Pinpoint the cell where the given text exists, returning its [X, Y] midpoint coordinate. 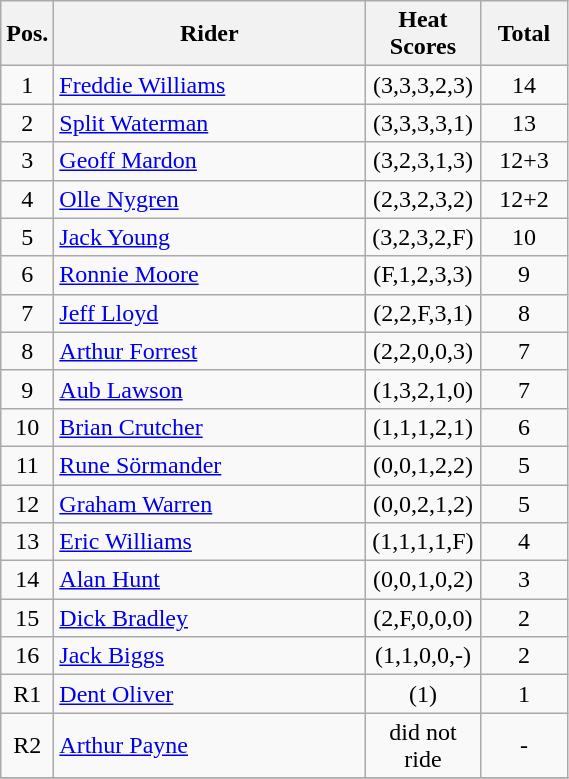
Olle Nygren [210, 199]
(0,0,2,1,2) [423, 503]
Jack Biggs [210, 656]
Rider [210, 34]
(3,3,3,2,3) [423, 85]
Ronnie Moore [210, 275]
(2,3,2,3,2) [423, 199]
15 [28, 618]
Jeff Lloyd [210, 313]
Dick Bradley [210, 618]
12 [28, 503]
Pos. [28, 34]
Jack Young [210, 237]
(3,3,3,3,1) [423, 123]
Alan Hunt [210, 580]
(3,2,3,1,3) [423, 161]
Freddie Williams [210, 85]
(2,F,0,0,0) [423, 618]
Split Waterman [210, 123]
Heat Scores [423, 34]
(1,1,1,2,1) [423, 427]
12+3 [524, 161]
Aub Lawson [210, 389]
(1,3,2,1,0) [423, 389]
(0,0,1,0,2) [423, 580]
(1) [423, 694]
R1 [28, 694]
R2 [28, 746]
(1,1,1,1,F) [423, 542]
11 [28, 465]
Arthur Payne [210, 746]
Brian Crutcher [210, 427]
12+2 [524, 199]
Total [524, 34]
did not ride [423, 746]
Arthur Forrest [210, 351]
(2,2,F,3,1) [423, 313]
16 [28, 656]
- [524, 746]
(F,1,2,3,3) [423, 275]
(0,0,1,2,2) [423, 465]
Eric Williams [210, 542]
Rune Sörmander [210, 465]
(1,1,0,0,-) [423, 656]
Geoff Mardon [210, 161]
(3,2,3,2,F) [423, 237]
Dent Oliver [210, 694]
(2,2,0,0,3) [423, 351]
Graham Warren [210, 503]
